For the text-containing cell, return its midpoint in (x, y) coordinate format. 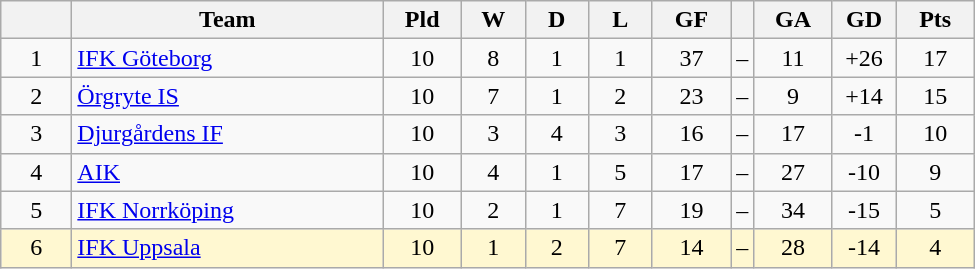
-1 (864, 134)
AIK (228, 172)
15 (936, 96)
+14 (864, 96)
16 (692, 134)
GF (692, 20)
D (557, 20)
+26 (864, 58)
34 (794, 210)
L (621, 20)
11 (794, 58)
IFK Norrköping (228, 210)
Team (228, 20)
14 (692, 248)
-14 (864, 248)
19 (692, 210)
W (493, 20)
Djurgårdens IF (228, 134)
Pts (936, 20)
23 (692, 96)
37 (692, 58)
Örgryte IS (228, 96)
6 (36, 248)
-10 (864, 172)
Pld (422, 20)
GD (864, 20)
IFK Uppsala (228, 248)
IFK Göteborg (228, 58)
8 (493, 58)
-15 (864, 210)
GA (794, 20)
28 (794, 248)
27 (794, 172)
